Find where the given text appears and provide that cell's center as [x, y] coordinate. 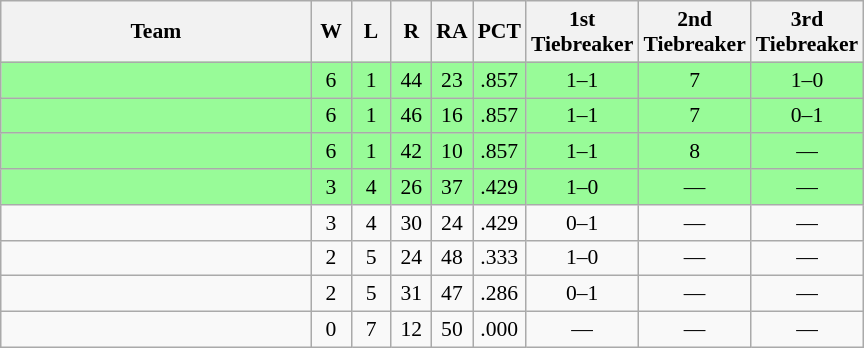
31 [411, 294]
10 [452, 152]
8 [694, 152]
47 [452, 294]
0 [331, 330]
42 [411, 152]
R [411, 32]
Team [156, 32]
12 [411, 330]
44 [411, 80]
16 [452, 116]
30 [411, 223]
46 [411, 116]
.286 [500, 294]
50 [452, 330]
2nd Tiebreaker [694, 32]
.000 [500, 330]
RA [452, 32]
26 [411, 187]
L [371, 32]
23 [452, 80]
PCT [500, 32]
3rd Tiebreaker [807, 32]
1st Tiebreaker [582, 32]
37 [452, 187]
W [331, 32]
48 [452, 258]
.333 [500, 258]
